Determine the (x, y) coordinate at the center of the cell enclosing the given text.  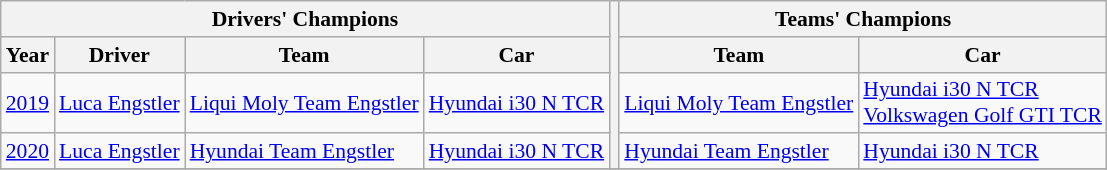
Hyundai i30 N TCRVolkswagen Golf GTI TCR (982, 102)
Drivers' Champions (305, 19)
2019 (28, 102)
2020 (28, 152)
Driver (120, 55)
Teams' Champions (863, 19)
Year (28, 55)
